Scan for the cell matching the given text and deliver its [X, Y] coordinate at center. 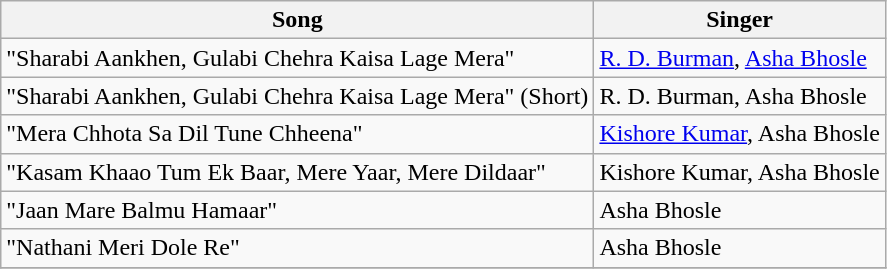
"Jaan Mare Balmu Hamaar" [298, 210]
"Kasam Khaao Tum Ek Baar, Mere Yaar, Mere Dildaar" [298, 172]
"Sharabi Aankhen, Gulabi Chehra Kaisa Lage Mera" (Short) [298, 96]
"Sharabi Aankhen, Gulabi Chehra Kaisa Lage Mera" [298, 58]
Singer [740, 20]
"Mera Chhota Sa Dil Tune Chheena" [298, 134]
"Nathani Meri Dole Re" [298, 248]
Song [298, 20]
